Detect which cell encompasses the target text, then output its (x, y) center coordinate. 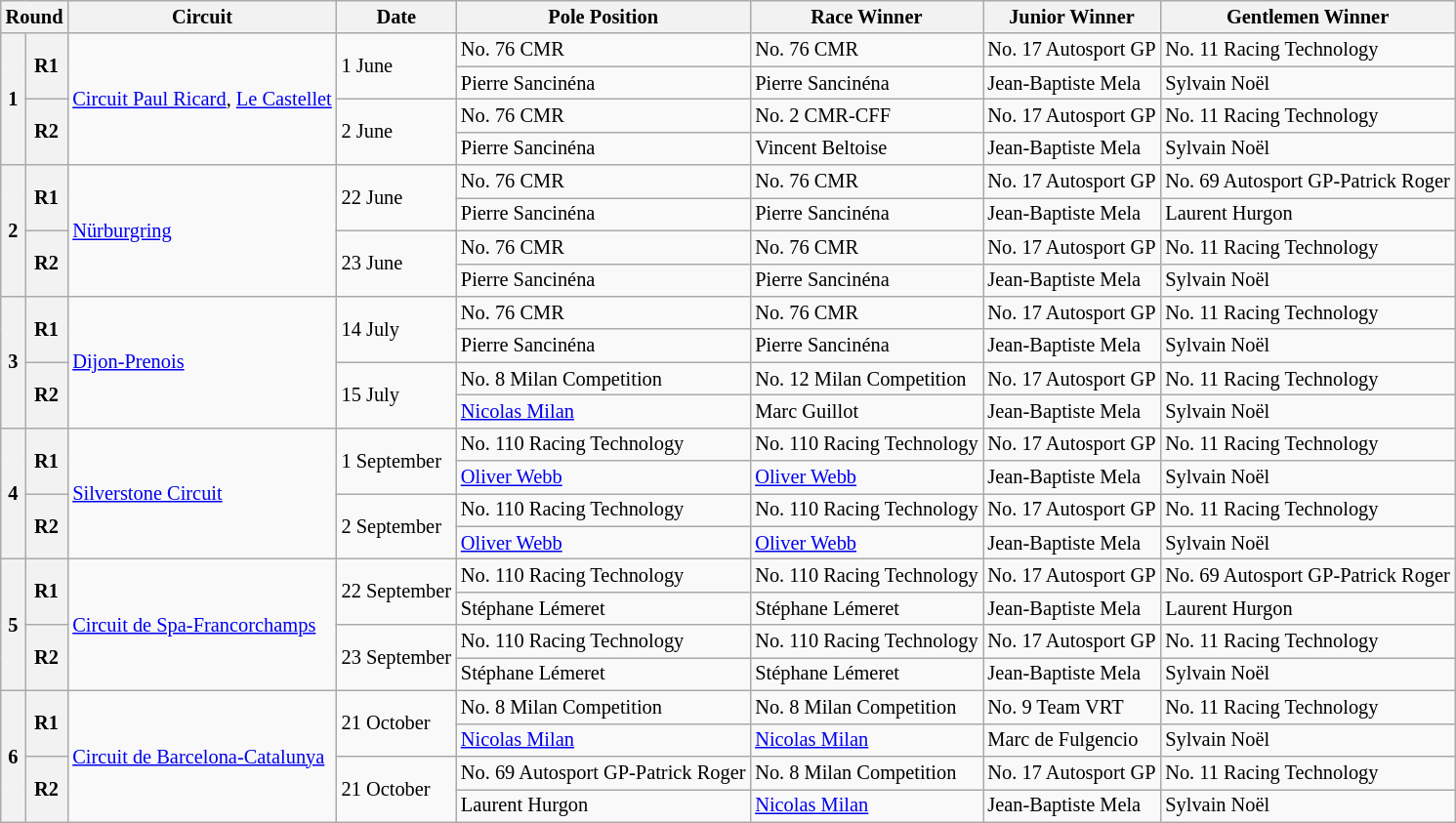
23 September (396, 658)
Circuit de Spa-Francorchamps (201, 625)
Circuit (201, 17)
Circuit de Barcelona-Catalunya (201, 756)
Junior Winner (1071, 17)
22 June (396, 197)
14 July (396, 328)
Silverstone Circuit (201, 494)
1 (14, 100)
No. 12 Milan Competition (866, 379)
1 September (396, 461)
Pole Position (603, 17)
Circuit Paul Ricard, Le Castellet (201, 100)
Dijon-Prenois (201, 361)
6 (14, 756)
Marc de Fulgencio (1071, 740)
Vincent Beltoise (866, 148)
1 June (396, 66)
15 July (396, 394)
Marc Guillot (866, 411)
3 (14, 361)
2 (14, 230)
22 September (396, 592)
2 September (396, 525)
2 June (396, 131)
Date (396, 17)
4 (14, 494)
No. 9 Team VRT (1071, 707)
5 (14, 625)
No. 2 CMR-CFF (866, 115)
Gentlemen Winner (1307, 17)
Round (35, 17)
23 June (396, 264)
Nürburgring (201, 230)
Race Winner (866, 17)
